Return (x, y) of the center of cell containing provided text 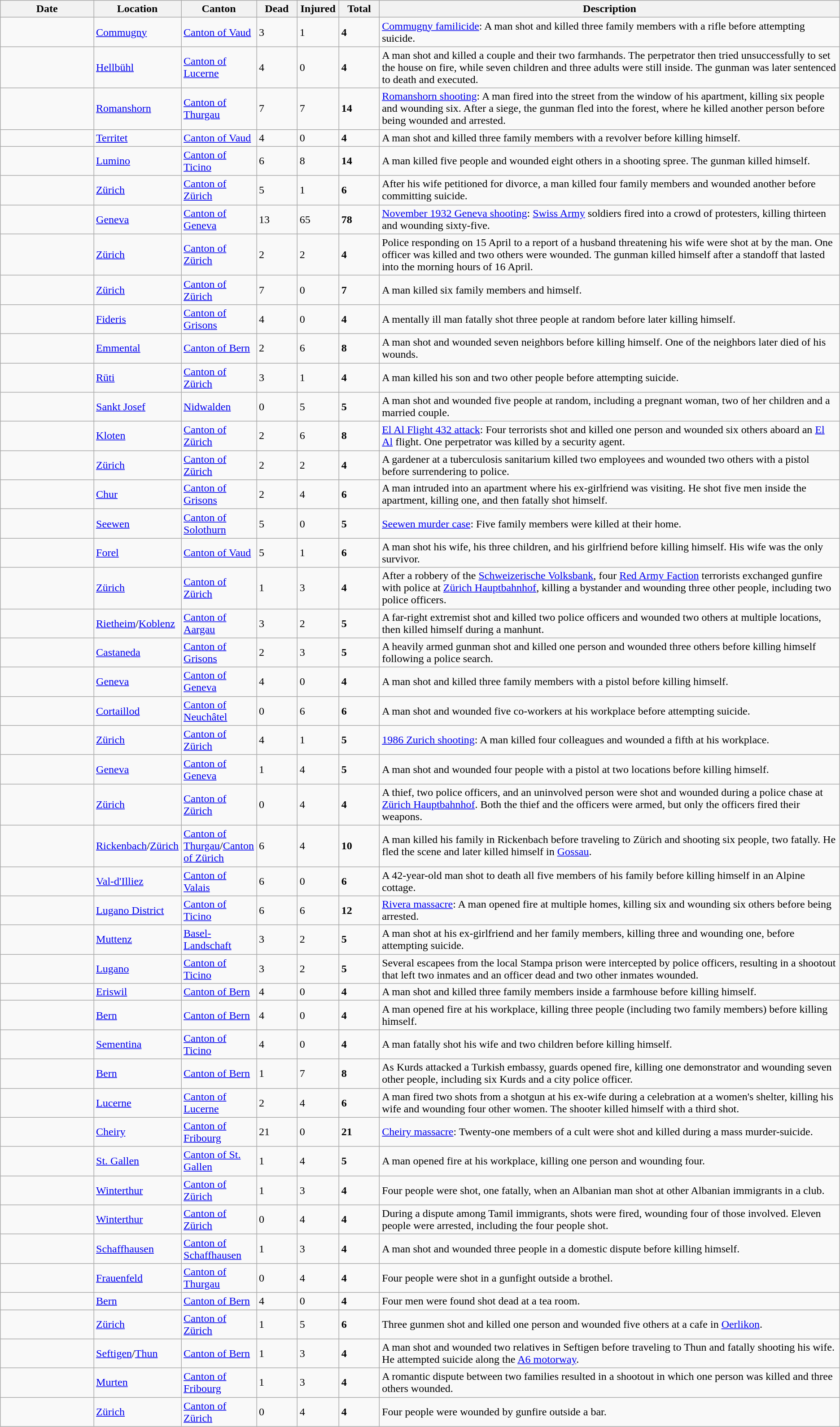
A gardener at a tuberculosis sanitarium killed two employees and wounded two others with a pistol before surrendering to police. (610, 465)
A man opened fire at his workplace, killing one person and wounding four. (610, 1161)
After his wife petitioned for divorce, a man killed four family members and wounded another before committing suicide. (610, 190)
Canton of Schaffhausen (219, 1249)
Canton (219, 9)
Chur (137, 495)
A man killed five people and wounded eight others in a shooting spree. The gunman killed himself. (610, 161)
Schaffhausen (137, 1249)
A man shot at his ex-girlfriend and her family members, killing three and wounding one, before attempting suicide. (610, 940)
A man shot his wife, his three children, and his girlfriend before killing himself. His wife was the only survivor. (610, 553)
Dead (277, 9)
Four people were wounded by gunfire outside a bar. (610, 1412)
Rietheim/Koblenz (137, 623)
A heavily armed gunman shot and killed one person and wounded three others before killing himself following a police search. (610, 653)
78 (359, 219)
Fideris (137, 319)
Rickenbach/Zürich (137, 846)
Commugny familicide: A man shot and killed three family members with a rifle before attempting suicide. (610, 32)
A man shot and killed three family members inside a farmhouse before killing himself. (610, 992)
65 (318, 219)
A man shot and killed three family members with a revolver before killing himself. (610, 138)
Canton of St. Gallen (219, 1161)
10 (359, 846)
Four men were found shot dead at a tea room. (610, 1301)
St. Gallen (137, 1161)
Four people were shot, one fatally, when an Albanian man shot at other Albanian immigrants in a club. (610, 1190)
A man shot and wounded five co-workers at his workplace before attempting suicide. (610, 711)
Val-d'Illiez (137, 881)
A man shot and wounded seven neighbors before killing himself. One of the neighbors later died of his wounds. (610, 348)
Canton of Solothurn (219, 523)
Four people were shot in a gunfight outside a brothel. (610, 1278)
Commugny (137, 32)
Date (47, 9)
Three gunmen shot and killed one person and wounded five others at a cafe in Oerlikon. (610, 1324)
November 1932 Geneva shooting: Swiss Army soldiers fired into a crowd of protesters, killing thirteen and wounding sixty-five. (610, 219)
Cortaillod (137, 711)
A man shot and wounded three people in a domestic dispute before killing himself. (610, 1249)
Emmental (137, 348)
A man shot and killed three family members with a pistol before killing himself. (610, 681)
Canton of Neuchâtel (219, 711)
Lugano District (137, 910)
Murten (137, 1383)
13 (277, 219)
Seewen (137, 523)
Injured (318, 9)
Castaneda (137, 653)
12 (359, 910)
A man shot and wounded four people with a pistol at two locations before killing himself. (610, 769)
A man opened fire at his workplace, killing three people (including two family members) before killing himself. (610, 1015)
A romantic dispute between two families resulted in a shootout in which one person was killed and three others wounded. (610, 1383)
Location (137, 9)
Rivera massacre: A man opened fire at multiple homes, killing six and wounding six others before being arrested. (610, 910)
Lugano (137, 969)
Cheiry (137, 1132)
Nidwalden (219, 407)
Eriswil (137, 992)
Canton of Aargau (219, 623)
A man killed his son and two other people before attempting suicide. (610, 377)
Kloten (137, 436)
A mentally ill man fatally shot three people at random before later killing himself. (610, 319)
Hellbühl (137, 67)
Seftigen/Thun (137, 1354)
Romanshorn (137, 109)
Muttenz (137, 940)
Sankt Josef (137, 407)
Frauenfeld (137, 1278)
Territet (137, 138)
Canton of Thurgau/Canton of Zürich (219, 846)
A far-right extremist shot and killed two police officers and wounded two others at multiple locations, then killed himself during a manhunt. (610, 623)
Description (610, 9)
Canton of Valais (219, 881)
Forel (137, 553)
A man shot and wounded five people at random, including a pregnant woman, two of her children and a married couple. (610, 407)
Seewen murder case: Five family members were killed at their home. (610, 523)
Lumino (137, 161)
1986 Zurich shooting: A man killed four colleagues and wounded a fifth at his workplace. (610, 740)
A man shot and wounded two relatives in Seftigen before traveling to Thun and fatally shooting his wife. He attempted suicide along the A6 motorway. (610, 1354)
Rüti (137, 377)
A man fatally shot his wife and two children before killing himself. (610, 1044)
Lucerne (137, 1102)
A 42-year-old man shot to death all five members of his family before killing himself in an Alpine cottage. (610, 881)
Basel-Landschaft (219, 940)
Sementina (137, 1044)
Cheiry massacre: Twenty-one members of a cult were shot and killed during a mass murder-suicide. (610, 1132)
Total (359, 9)
A man killed six family members and himself. (610, 290)
